Pinpoint the cell where the given text exists, returning its [x, y] midpoint coordinate. 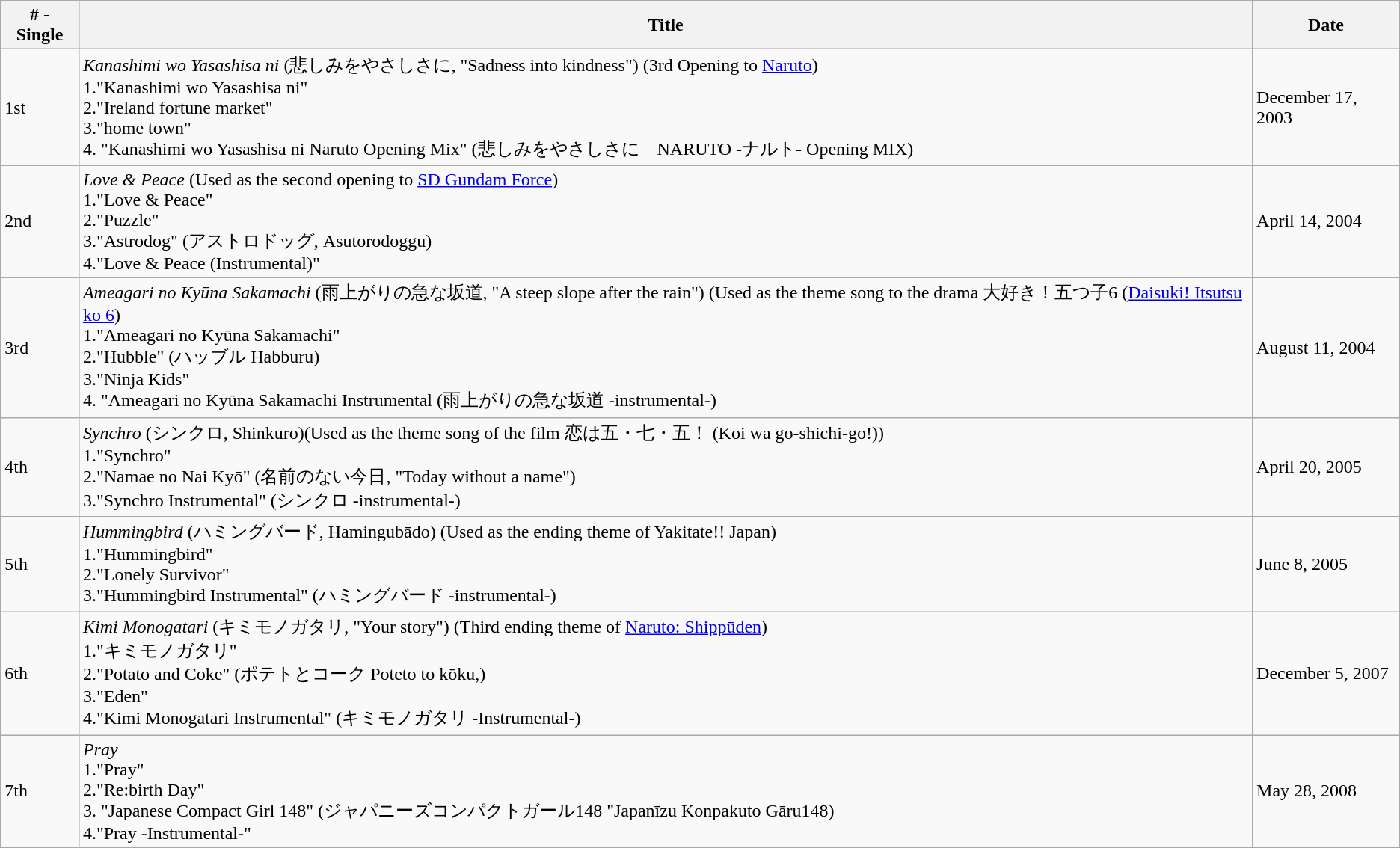
1st [40, 108]
7th [40, 791]
4th [40, 467]
Title [666, 25]
6th [40, 674]
August 11, 2004 [1327, 347]
June 8, 2005 [1327, 565]
May 28, 2008 [1327, 791]
2nd [40, 221]
5th [40, 565]
3rd [40, 347]
December 5, 2007 [1327, 674]
April 20, 2005 [1327, 467]
# - Single [40, 25]
Date [1327, 25]
December 17, 2003 [1327, 108]
April 14, 2004 [1327, 221]
Pray1."Pray"2."Re:birth Day"3. "Japanese Compact Girl 148" (ジャパニーズコンパクトガール148 "Japanīzu Konpakuto Gāru148)4."Pray -Instrumental-" [666, 791]
